Search for the cell housing the specified text and yield its (X, Y) center coordinate. 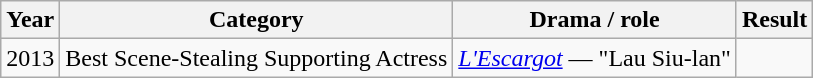
Result (774, 20)
Best Scene-Stealing Supporting Actress (256, 58)
Category (256, 20)
L'Escargot — "Lau Siu-lan" (595, 58)
Drama / role (595, 20)
2013 (30, 58)
Year (30, 20)
